Pinpoint the cell where the given text exists, returning its [x, y] midpoint coordinate. 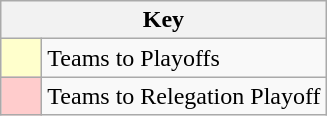
Teams to Playoffs [184, 58]
Teams to Relegation Playoff [184, 96]
Key [164, 20]
